Return the [X, Y] coordinate for the center point of the cell that contains the specified text.  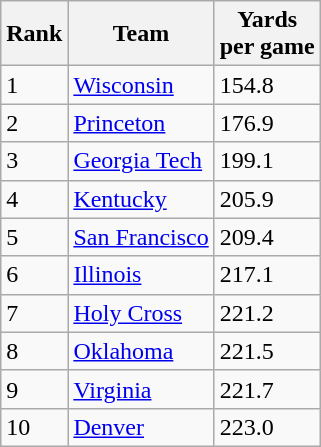
217.1 [267, 275]
2 [34, 123]
154.8 [267, 85]
221.7 [267, 389]
Denver [141, 427]
Yardsper game [267, 34]
5 [34, 237]
Princeton [141, 123]
9 [34, 389]
7 [34, 313]
8 [34, 351]
Rank [34, 34]
San Francisco [141, 237]
4 [34, 199]
Georgia Tech [141, 161]
209.4 [267, 237]
Kentucky [141, 199]
10 [34, 427]
Illinois [141, 275]
1 [34, 85]
221.5 [267, 351]
199.1 [267, 161]
Oklahoma [141, 351]
3 [34, 161]
Wisconsin [141, 85]
6 [34, 275]
205.9 [267, 199]
Holy Cross [141, 313]
221.2 [267, 313]
176.9 [267, 123]
Virginia [141, 389]
Team [141, 34]
223.0 [267, 427]
